Capture the cell that displays the provided text and extract its (X, Y) central coordinate. 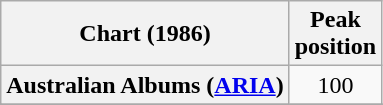
Peakposition (335, 34)
Australian Albums (ARIA) (145, 85)
100 (335, 85)
Chart (1986) (145, 34)
